Search for the cell housing the specified text and yield its [x, y] center coordinate. 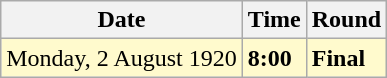
Final [346, 58]
Monday, 2 August 1920 [122, 58]
Round [346, 20]
Date [122, 20]
8:00 [274, 58]
Time [274, 20]
